Capture the cell that displays the provided text and extract its (X, Y) central coordinate. 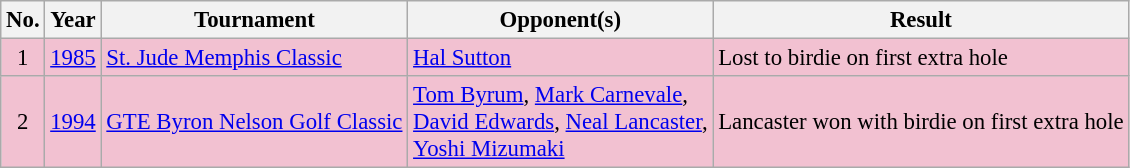
2 (23, 122)
1 (23, 58)
Result (921, 20)
Hal Sutton (560, 58)
Tournament (254, 20)
1985 (73, 58)
1994 (73, 122)
Year (73, 20)
No. (23, 20)
Lancaster won with birdie on first extra hole (921, 122)
GTE Byron Nelson Golf Classic (254, 122)
Opponent(s) (560, 20)
St. Jude Memphis Classic (254, 58)
Tom Byrum, Mark Carnevale, David Edwards, Neal Lancaster, Yoshi Mizumaki (560, 122)
Lost to birdie on first extra hole (921, 58)
